Capture the cell that displays the provided text and extract its (x, y) central coordinate. 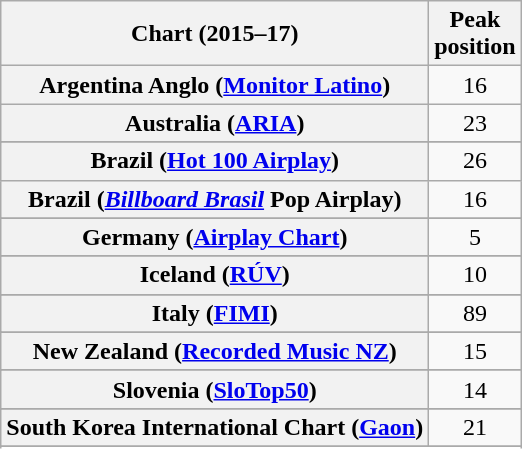
89 (475, 313)
Brazil (Billboard Brasil Pop Airplay) (215, 199)
Slovenia (SloTop50) (215, 389)
Australia (ARIA) (215, 123)
Argentina Anglo (Monitor Latino) (215, 85)
15 (475, 351)
Chart (2015–17) (215, 34)
Peakposition (475, 34)
14 (475, 389)
21 (475, 427)
10 (475, 275)
Brazil (Hot 100 Airplay) (215, 161)
South Korea International Chart (Gaon) (215, 427)
5 (475, 237)
New Zealand (Recorded Music NZ) (215, 351)
Italy (FIMI) (215, 313)
Germany (Airplay Chart) (215, 237)
Iceland (RÚV) (215, 275)
26 (475, 161)
23 (475, 123)
